Extract the (x, y) coordinate from the center of the cell holding the provided text.  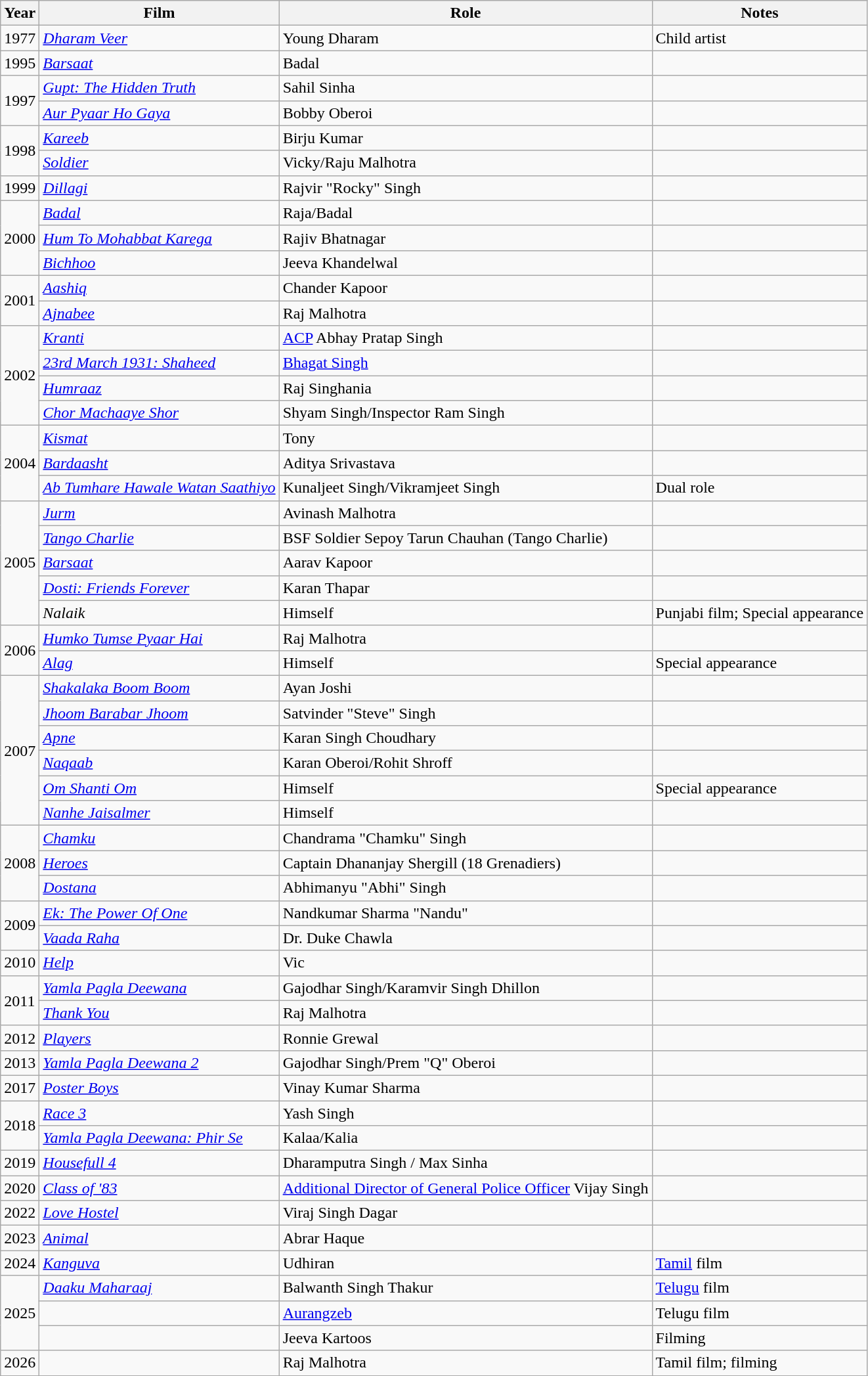
2000 (20, 238)
2025 (20, 1313)
Dostana (159, 888)
Tamil film; filming (760, 1363)
Thank You (159, 1013)
Bardaasht (159, 463)
2001 (20, 300)
Bobby Oberoi (466, 113)
Rajvir "Rocky" Singh (466, 188)
Film (159, 13)
Ayan Joshi (466, 688)
Udhiran (466, 1263)
Nanhe Jaisalmer (159, 813)
Jurm (159, 513)
Bhagat Singh (466, 363)
Alag (159, 663)
Players (159, 1038)
2024 (20, 1263)
2023 (20, 1238)
Kalaa/Kalia (466, 1138)
1995 (20, 63)
2004 (20, 463)
Help (159, 963)
Karan Thapar (466, 588)
Child artist (760, 38)
Filming (760, 1338)
2009 (20, 925)
Year (20, 13)
Chander Kapoor (466, 288)
Vicky/Raju Malhotra (466, 163)
2022 (20, 1213)
Daaku Maharaaj (159, 1288)
Apne (159, 738)
Humraaz (159, 388)
2005 (20, 563)
2006 (20, 650)
Satvinder "Steve" Singh (466, 713)
Nandkumar Sharma "Nandu" (466, 913)
2017 (20, 1088)
Vinay Kumar Sharma (466, 1088)
Kareeb (159, 138)
Ek: The Power Of One (159, 913)
Sahil Sinha (466, 88)
Dual role (760, 488)
Abrar Haque (466, 1238)
Young Dharam (466, 38)
Karan Singh Choudhary (466, 738)
Aarav Kapoor (466, 563)
Raja/Badal (466, 213)
2007 (20, 750)
Shyam Singh/Inspector Ram Singh (466, 413)
Vic (466, 963)
Punjabi film; Special appearance (760, 613)
Avinash Malhotra (466, 513)
BSF Soldier Sepoy Tarun Chauhan (Tango Charlie) (466, 538)
Additional Director of General Police Officer Vijay Singh (466, 1188)
Dillagi (159, 188)
Om Shanti Om (159, 788)
ACP Abhay Pratap Singh (466, 338)
Gajodhar Singh/Karamvir Singh Dhillon (466, 988)
Karan Oberoi/Rohit Shroff (466, 763)
2002 (20, 376)
Raj Singhania (466, 388)
Dharamputra Singh / Max Sinha (466, 1163)
Jhoom Barabar Jhoom (159, 713)
Yamla Pagla Deewana (159, 988)
Aurangzeb (466, 1313)
2018 (20, 1126)
Balwanth Singh Thakur (466, 1288)
Yamla Pagla Deewana 2 (159, 1063)
2013 (20, 1063)
Dr. Duke Chawla (466, 938)
Housefull 4 (159, 1163)
Kunaljeet Singh/Vikramjeet Singh (466, 488)
1999 (20, 188)
23rd March 1931: Shaheed (159, 363)
Dharam Veer (159, 38)
Bichhoo (159, 263)
Notes (760, 13)
Aashiq (159, 288)
2012 (20, 1038)
Love Hostel (159, 1213)
Gajodhar Singh/Prem "Q" Oberoi (466, 1063)
Role (466, 13)
Jeeva Khandelwal (466, 263)
Vaada Raha (159, 938)
Gupt: The Hidden Truth (159, 88)
Shakalaka Boom Boom (159, 688)
Class of '83 (159, 1188)
Race 3 (159, 1113)
Naqaab (159, 763)
1997 (20, 100)
Ab Tumhare Hawale Watan Saathiyo (159, 488)
1998 (20, 150)
Kranti (159, 338)
Tango Charlie (159, 538)
2010 (20, 963)
Tony (466, 438)
Kismat (159, 438)
Ajnabee (159, 313)
Jeeva Kartoos (466, 1338)
2008 (20, 863)
2026 (20, 1363)
Tamil film (760, 1263)
Chamku (159, 838)
Dosti: Friends Forever (159, 588)
Ronnie Grewal (466, 1038)
Yamla Pagla Deewana: Phir Se (159, 1138)
Yash Singh (466, 1113)
Nalaik (159, 613)
Captain Dhananjay Shergill (18 Grenadiers) (466, 863)
Birju Kumar (466, 138)
Animal (159, 1238)
Heroes (159, 863)
Poster Boys (159, 1088)
Hum To Mohabbat Karega (159, 238)
Kanguva (159, 1263)
Abhimanyu "Abhi" Singh (466, 888)
Soldier (159, 163)
1977 (20, 38)
Aditya Srivastava (466, 463)
2019 (20, 1163)
Rajiv Bhatnagar (466, 238)
Chandrama "Chamku" Singh (466, 838)
Viraj Singh Dagar (466, 1213)
Aur Pyaar Ho Gaya (159, 113)
2020 (20, 1188)
Chor Machaaye Shor (159, 413)
Humko Tumse Pyaar Hai (159, 638)
2011 (20, 1000)
